For the text-containing cell, return its midpoint in [x, y] coordinate format. 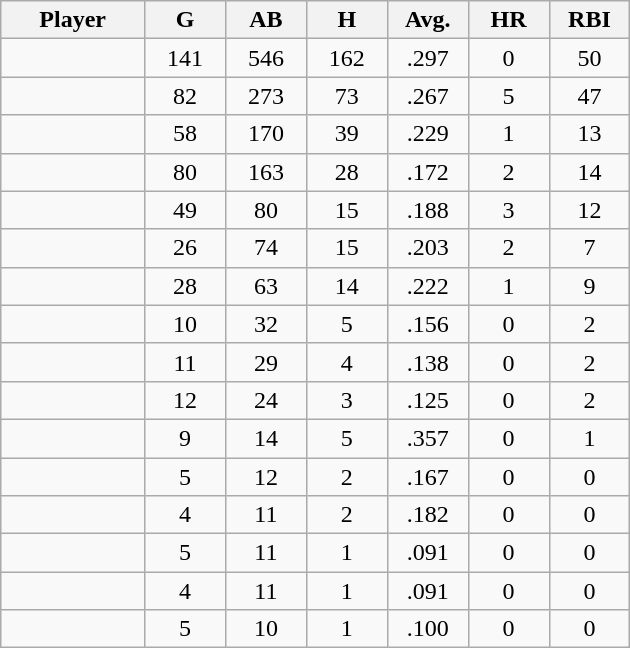
7 [590, 248]
Avg. [428, 20]
.100 [428, 629]
163 [266, 172]
82 [186, 96]
.297 [428, 58]
.182 [428, 515]
47 [590, 96]
13 [590, 134]
162 [346, 58]
.156 [428, 324]
29 [266, 362]
G [186, 20]
.222 [428, 286]
58 [186, 134]
HR [508, 20]
49 [186, 210]
.203 [428, 248]
.357 [428, 438]
73 [346, 96]
273 [266, 96]
24 [266, 400]
.138 [428, 362]
.229 [428, 134]
546 [266, 58]
50 [590, 58]
AB [266, 20]
H [346, 20]
Player [73, 20]
39 [346, 134]
.188 [428, 210]
.125 [428, 400]
63 [266, 286]
RBI [590, 20]
.167 [428, 477]
74 [266, 248]
32 [266, 324]
.172 [428, 172]
.267 [428, 96]
170 [266, 134]
141 [186, 58]
26 [186, 248]
